Scan for the cell matching the given text and deliver its [X, Y] coordinate at center. 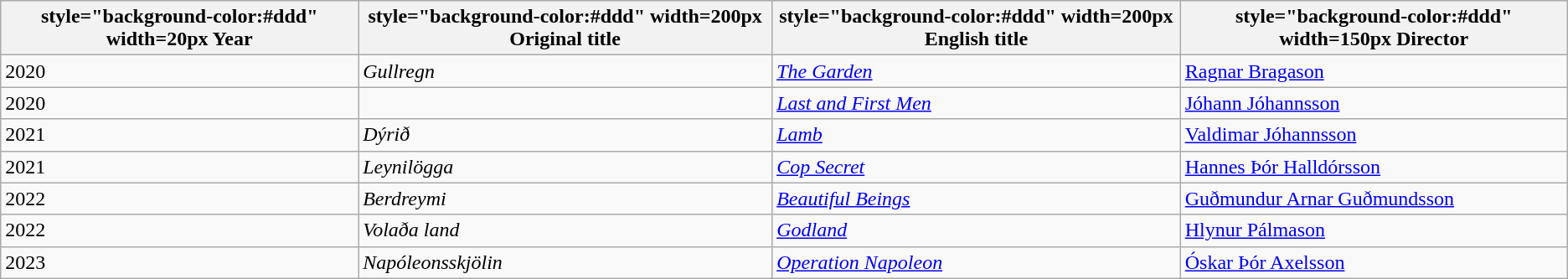
Hlynur Pálmason [1374, 230]
Jóhann Jóhannsson [1374, 103]
2023 [179, 262]
style="background-color:#ddd" width=200px Original title [565, 28]
style="background-color:#ddd" width=200px English title [977, 28]
Guðmundur Arnar Guðmundsson [1374, 199]
Óskar Þór Axelsson [1374, 262]
Ragnar Bragason [1374, 71]
Napóleonsskjölin [565, 262]
Lamb [977, 135]
Valdimar Jóhannsson [1374, 135]
Operation Napoleon [977, 262]
Godland [977, 230]
Dýrið [565, 135]
Beautiful Beings [977, 199]
The Garden [977, 71]
Cop Secret [977, 167]
Volaða land [565, 230]
Berdreymi [565, 199]
Last and First Men [977, 103]
style="background-color:#ddd" width=150px Director [1374, 28]
Hannes Þór Halldórsson [1374, 167]
style="background-color:#ddd" width=20px Year [179, 28]
Leynilögga [565, 167]
Gullregn [565, 71]
